Return the [x, y] coordinate for the center point of the cell that contains the specified text.  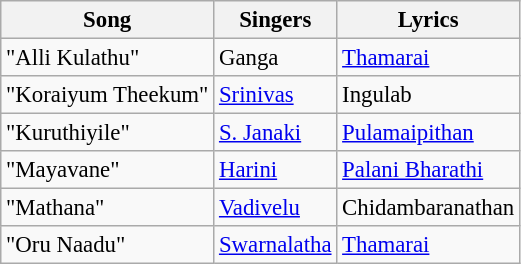
"Mathana" [108, 208]
Ganga [276, 58]
"Alli Kulathu" [108, 58]
"Mayavane" [108, 170]
S. Janaki [276, 133]
Song [108, 20]
"Koraiyum Theekum" [108, 95]
Lyrics [428, 20]
Ingulab [428, 95]
Swarnalatha [276, 245]
Vadivelu [276, 208]
Pulamaipithan [428, 133]
Chidambaranathan [428, 208]
"Oru Naadu" [108, 245]
Singers [276, 20]
Palani Bharathi [428, 170]
Harini [276, 170]
"Kuruthiyile" [108, 133]
Srinivas [276, 95]
